Return the (x, y) coordinate for the center point of the cell that contains the specified text.  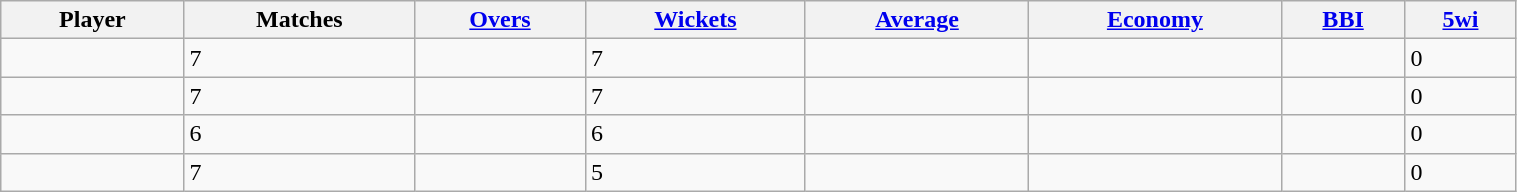
Matches (300, 20)
Economy (1156, 20)
Overs (500, 20)
5wi (1460, 20)
Player (92, 20)
Wickets (695, 20)
BBI (1343, 20)
Average (916, 20)
5 (695, 172)
